Output the (x, y) coordinate of the center of the cell containing the given text.  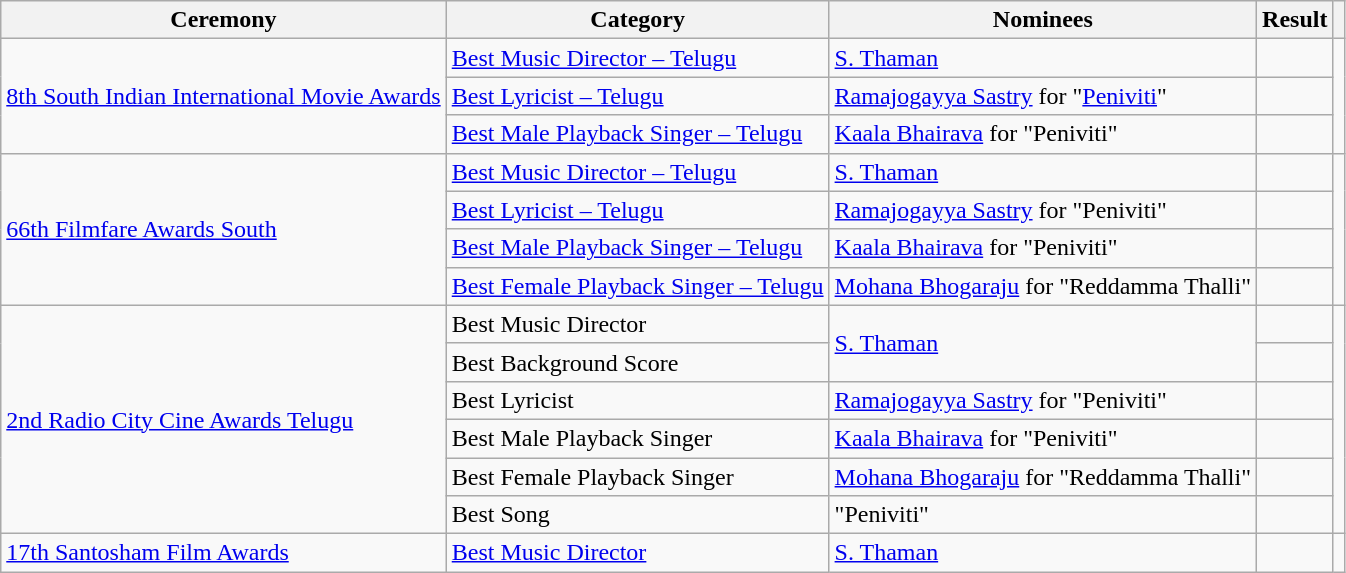
Category (638, 20)
Best Song (638, 515)
17th Santosham Film Awards (224, 553)
8th South Indian International Movie Awards (224, 96)
Best Background Score (638, 362)
2nd Radio City Cine Awards Telugu (224, 419)
Best Female Playback Singer (638, 477)
Result (1295, 20)
"Peniviti" (1042, 515)
Ceremony (224, 20)
Best Lyricist (638, 400)
Nominees (1042, 20)
Best Male Playback Singer (638, 438)
66th Filmfare Awards South (224, 229)
Best Female Playback Singer – Telugu (638, 286)
